Extract the (X, Y) coordinate from the center of the cell holding the provided text.  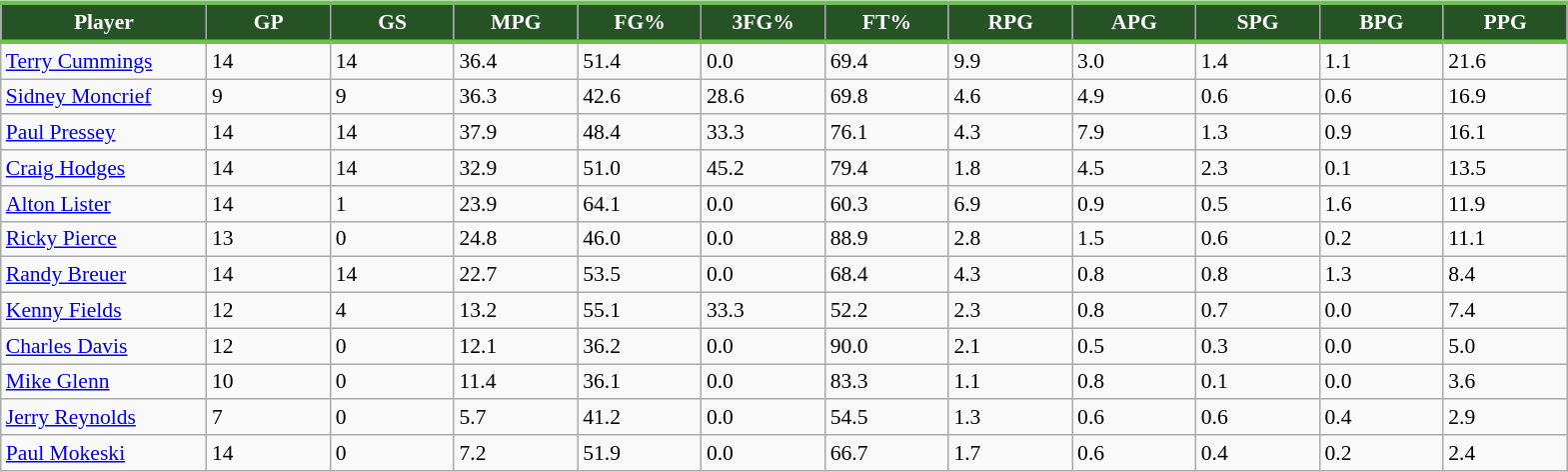
36.3 (516, 97)
9.9 (1010, 60)
4.5 (1134, 168)
51.0 (640, 168)
Paul Pressey (104, 133)
13.2 (516, 311)
42.6 (640, 97)
7.9 (1134, 133)
GS (393, 22)
1.6 (1381, 204)
2.9 (1505, 418)
Randy Breuer (104, 275)
4.6 (1010, 97)
0.7 (1258, 311)
Craig Hodges (104, 168)
69.8 (887, 97)
48.4 (640, 133)
36.1 (640, 382)
12.1 (516, 346)
FT% (887, 22)
51.4 (640, 60)
11.1 (1505, 239)
APG (1134, 22)
Paul Mokeski (104, 453)
Sidney Moncrief (104, 97)
2.8 (1010, 239)
Ricky Pierce (104, 239)
79.4 (887, 168)
RPG (1010, 22)
Kenny Fields (104, 311)
66.7 (887, 453)
0.3 (1258, 346)
1.4 (1258, 60)
4 (393, 311)
FG% (640, 22)
46.0 (640, 239)
69.4 (887, 60)
7.4 (1505, 311)
36.4 (516, 60)
51.9 (640, 453)
6.9 (1010, 204)
60.3 (887, 204)
76.1 (887, 133)
64.1 (640, 204)
32.9 (516, 168)
68.4 (887, 275)
13.5 (1505, 168)
23.9 (516, 204)
1.5 (1134, 239)
5.0 (1505, 346)
Player (104, 22)
10 (269, 382)
Alton Lister (104, 204)
11.4 (516, 382)
37.9 (516, 133)
22.7 (516, 275)
7 (269, 418)
Terry Cummings (104, 60)
PPG (1505, 22)
BPG (1381, 22)
2.1 (1010, 346)
SPG (1258, 22)
1.8 (1010, 168)
GP (269, 22)
52.2 (887, 311)
7.2 (516, 453)
16.9 (1505, 97)
1.7 (1010, 453)
54.5 (887, 418)
3.0 (1134, 60)
88.9 (887, 239)
45.2 (764, 168)
11.9 (1505, 204)
53.5 (640, 275)
55.1 (640, 311)
8.4 (1505, 275)
Jerry Reynolds (104, 418)
5.7 (516, 418)
13 (269, 239)
21.6 (1505, 60)
24.8 (516, 239)
28.6 (764, 97)
Charles Davis (104, 346)
MPG (516, 22)
16.1 (1505, 133)
90.0 (887, 346)
36.2 (640, 346)
1 (393, 204)
3.6 (1505, 382)
Mike Glenn (104, 382)
3FG% (764, 22)
2.4 (1505, 453)
4.9 (1134, 97)
83.3 (887, 382)
41.2 (640, 418)
